From the cell containing the given text, extract its center point as (X, Y) coordinate. 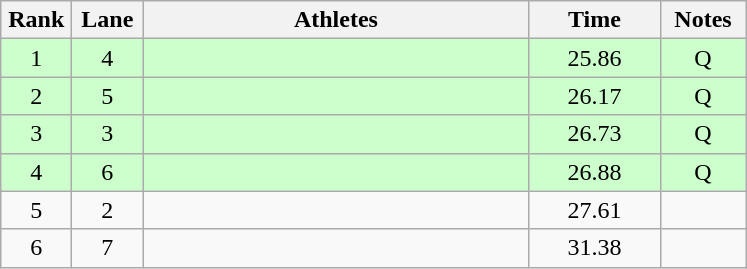
Notes (703, 20)
26.88 (594, 172)
27.61 (594, 210)
Time (594, 20)
Lane (108, 20)
Athletes (336, 20)
25.86 (594, 58)
Rank (36, 20)
1 (36, 58)
7 (108, 248)
26.17 (594, 96)
26.73 (594, 134)
31.38 (594, 248)
